Pinpoint the cell where the given text exists, returning its (x, y) midpoint coordinate. 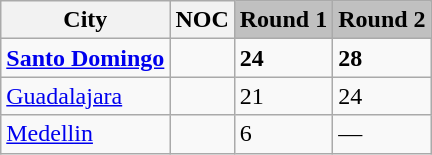
Round 2 (382, 20)
Medellin (86, 134)
21 (283, 96)
Round 1 (283, 20)
City (86, 20)
Guadalajara (86, 96)
NOC (202, 20)
— (382, 134)
Santo Domingo (86, 58)
6 (283, 134)
28 (382, 58)
